Search for the cell housing the specified text and yield its (x, y) center coordinate. 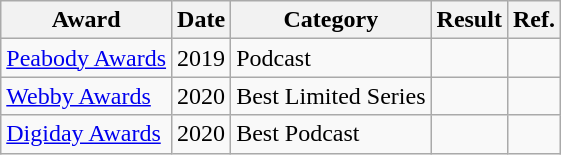
Webby Awards (86, 96)
Peabody Awards (86, 58)
Result (469, 20)
Podcast (331, 58)
Best Podcast (331, 134)
Category (331, 20)
Digiday Awards (86, 134)
Date (202, 20)
Award (86, 20)
Ref. (534, 20)
2019 (202, 58)
Best Limited Series (331, 96)
